From the cell containing the given text, extract its center point as [X, Y] coordinate. 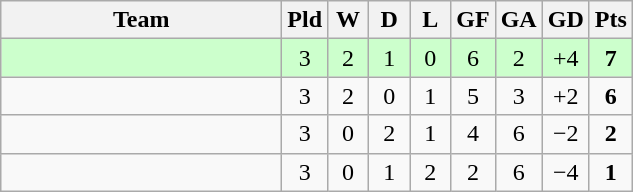
4 [473, 134]
L [430, 20]
+2 [566, 96]
−4 [566, 172]
W [348, 20]
Team [142, 20]
Pld [305, 20]
−2 [566, 134]
7 [610, 58]
+4 [566, 58]
GD [566, 20]
Pts [610, 20]
5 [473, 96]
GA [518, 20]
D [390, 20]
GF [473, 20]
